Scan for the cell matching the given text and deliver its [X, Y] coordinate at center. 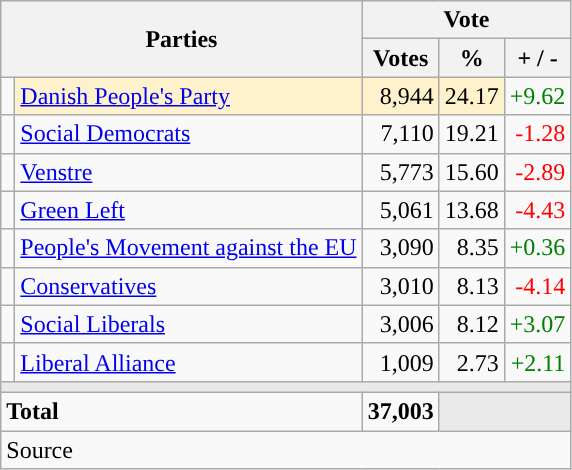
7,110 [400, 134]
Venstre [188, 172]
Vote [466, 20]
8.13 [472, 286]
15.60 [472, 172]
5,773 [400, 172]
Parties [182, 39]
% [472, 58]
1,009 [400, 362]
13.68 [472, 210]
-2.89 [538, 172]
3,006 [400, 324]
+3.07 [538, 324]
+2.11 [538, 362]
+9.62 [538, 96]
+ / - [538, 58]
People's Movement against the EU [188, 248]
Social Liberals [188, 324]
+0.36 [538, 248]
Votes [400, 58]
8.35 [472, 248]
-1.28 [538, 134]
5,061 [400, 210]
37,003 [400, 411]
Conservatives [188, 286]
2.73 [472, 362]
24.17 [472, 96]
Liberal Alliance [188, 362]
Green Left [188, 210]
Total [182, 411]
8.12 [472, 324]
3,090 [400, 248]
Source [286, 449]
Danish People's Party [188, 96]
19.21 [472, 134]
-4.43 [538, 210]
Social Democrats [188, 134]
-4.14 [538, 286]
8,944 [400, 96]
3,010 [400, 286]
